Capture the cell that displays the provided text and extract its [x, y] central coordinate. 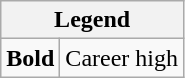
Legend [92, 20]
Career high [122, 58]
Bold [30, 58]
